Determine the (x, y) coordinate at the center of the cell enclosing the given text.  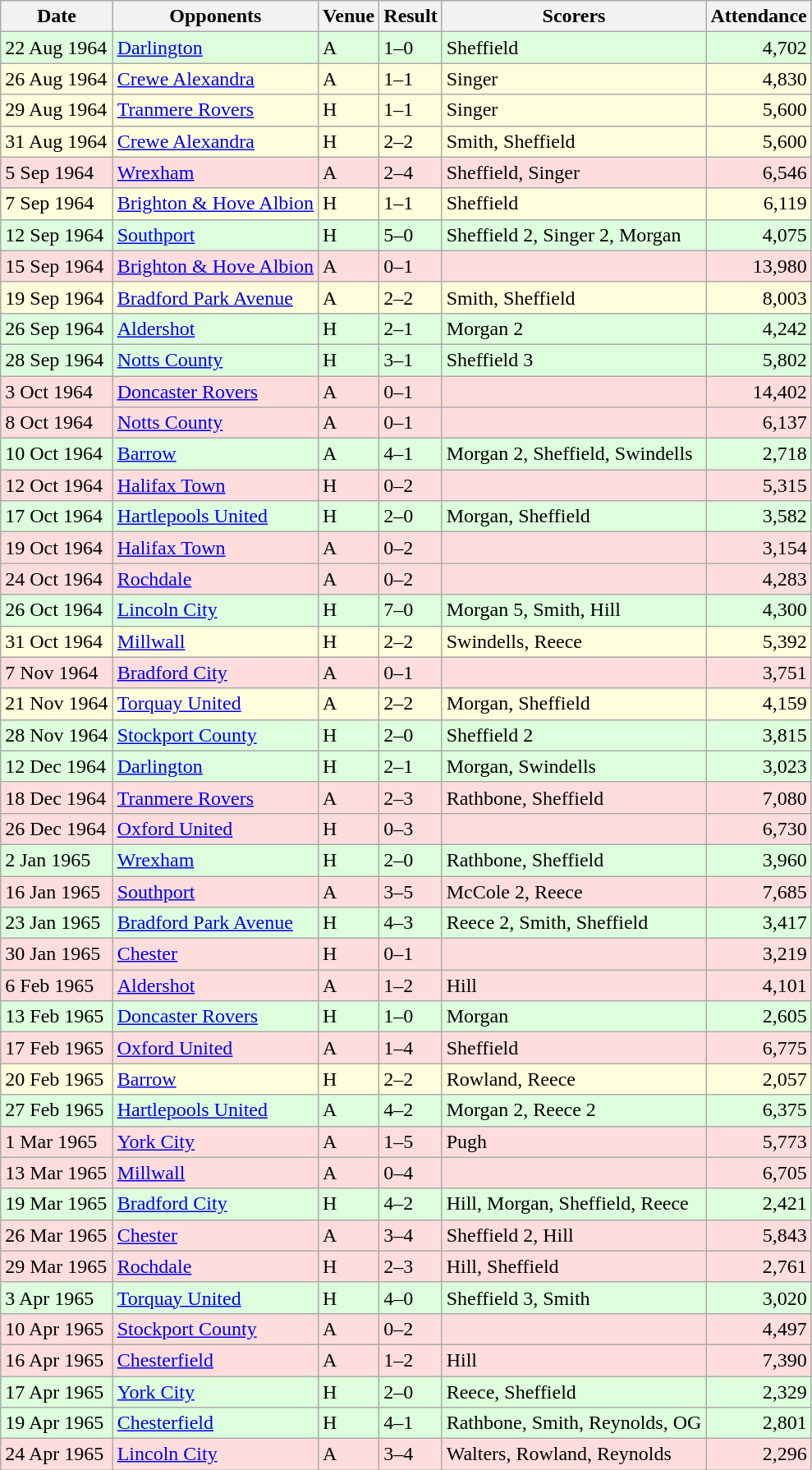
Walters, Rowland, Reynolds (574, 1454)
3,154 (759, 548)
17 Oct 1964 (57, 517)
Reece 2, Smith, Sheffield (574, 923)
Hill, Sheffield (574, 1266)
29 Mar 1965 (57, 1266)
3,582 (759, 517)
3–5 (411, 891)
3,960 (759, 860)
2,296 (759, 1454)
19 Sep 1964 (57, 297)
4,830 (759, 79)
28 Sep 1964 (57, 360)
5,773 (759, 1142)
Opponents (215, 16)
22 Aug 1964 (57, 48)
16 Apr 1965 (57, 1360)
Morgan 2, Sheffield, Swindells (574, 454)
5,315 (759, 485)
Date (57, 16)
Rowland, Reece (574, 1079)
7,080 (759, 797)
Rathbone, Smith, Reynolds, OG (574, 1423)
Venue (349, 16)
6,546 (759, 172)
18 Dec 1964 (57, 797)
4,075 (759, 235)
Hill, Morgan, Sheffield, Reece (574, 1204)
6,137 (759, 423)
29 Aug 1964 (57, 110)
6 Feb 1965 (57, 985)
3 Apr 1965 (57, 1298)
3,751 (759, 673)
5,843 (759, 1235)
Scorers (574, 16)
3 Oct 1964 (57, 392)
4,497 (759, 1329)
Morgan, Swindells (574, 766)
8 Oct 1964 (57, 423)
28 Nov 1964 (57, 735)
6,730 (759, 829)
1–5 (411, 1142)
Result (411, 16)
20 Feb 1965 (57, 1079)
4,702 (759, 48)
15 Sep 1964 (57, 266)
12 Oct 1964 (57, 485)
Reece, Sheffield (574, 1392)
13 Feb 1965 (57, 1017)
2,801 (759, 1423)
Sheffield 2 (574, 735)
2,421 (759, 1204)
5 Sep 1964 (57, 172)
23 Jan 1965 (57, 923)
5,392 (759, 641)
27 Feb 1965 (57, 1110)
Morgan 2 (574, 328)
Pugh (574, 1142)
24 Oct 1964 (57, 579)
Sheffield, Singer (574, 172)
17 Apr 1965 (57, 1392)
31 Oct 1964 (57, 641)
26 Sep 1964 (57, 328)
Sheffield 2, Hill (574, 1235)
1 Mar 1965 (57, 1142)
2,605 (759, 1017)
Morgan (574, 1017)
12 Sep 1964 (57, 235)
4,101 (759, 985)
4–0 (411, 1298)
Morgan 2, Reece 2 (574, 1110)
10 Apr 1965 (57, 1329)
Swindells, Reece (574, 641)
26 Oct 1964 (57, 610)
4,283 (759, 579)
2 Jan 1965 (57, 860)
Sheffield 3 (574, 360)
2,761 (759, 1266)
2,718 (759, 454)
1–4 (411, 1048)
4,159 (759, 704)
31 Aug 1964 (57, 141)
6,119 (759, 204)
12 Dec 1964 (57, 766)
24 Apr 1965 (57, 1454)
3,020 (759, 1298)
7,685 (759, 891)
6,775 (759, 1048)
13 Mar 1965 (57, 1173)
8,003 (759, 297)
Attendance (759, 16)
19 Mar 1965 (57, 1204)
3–1 (411, 360)
26 Aug 1964 (57, 79)
6,375 (759, 1110)
5,802 (759, 360)
2,329 (759, 1392)
14,402 (759, 392)
McCole 2, Reece (574, 891)
2–4 (411, 172)
Morgan 5, Smith, Hill (574, 610)
26 Dec 1964 (57, 829)
7 Nov 1964 (57, 673)
19 Apr 1965 (57, 1423)
7 Sep 1964 (57, 204)
30 Jan 1965 (57, 954)
0–3 (411, 829)
3,815 (759, 735)
19 Oct 1964 (57, 548)
0–4 (411, 1173)
4,242 (759, 328)
17 Feb 1965 (57, 1048)
13,980 (759, 266)
5–0 (411, 235)
6,705 (759, 1173)
3,417 (759, 923)
21 Nov 1964 (57, 704)
26 Mar 1965 (57, 1235)
Sheffield 3, Smith (574, 1298)
10 Oct 1964 (57, 454)
7,390 (759, 1360)
4,300 (759, 610)
2,057 (759, 1079)
3,023 (759, 766)
16 Jan 1965 (57, 891)
4–3 (411, 923)
7–0 (411, 610)
3,219 (759, 954)
Sheffield 2, Singer 2, Morgan (574, 235)
